From the cell containing the given text, extract its center point as (X, Y) coordinate. 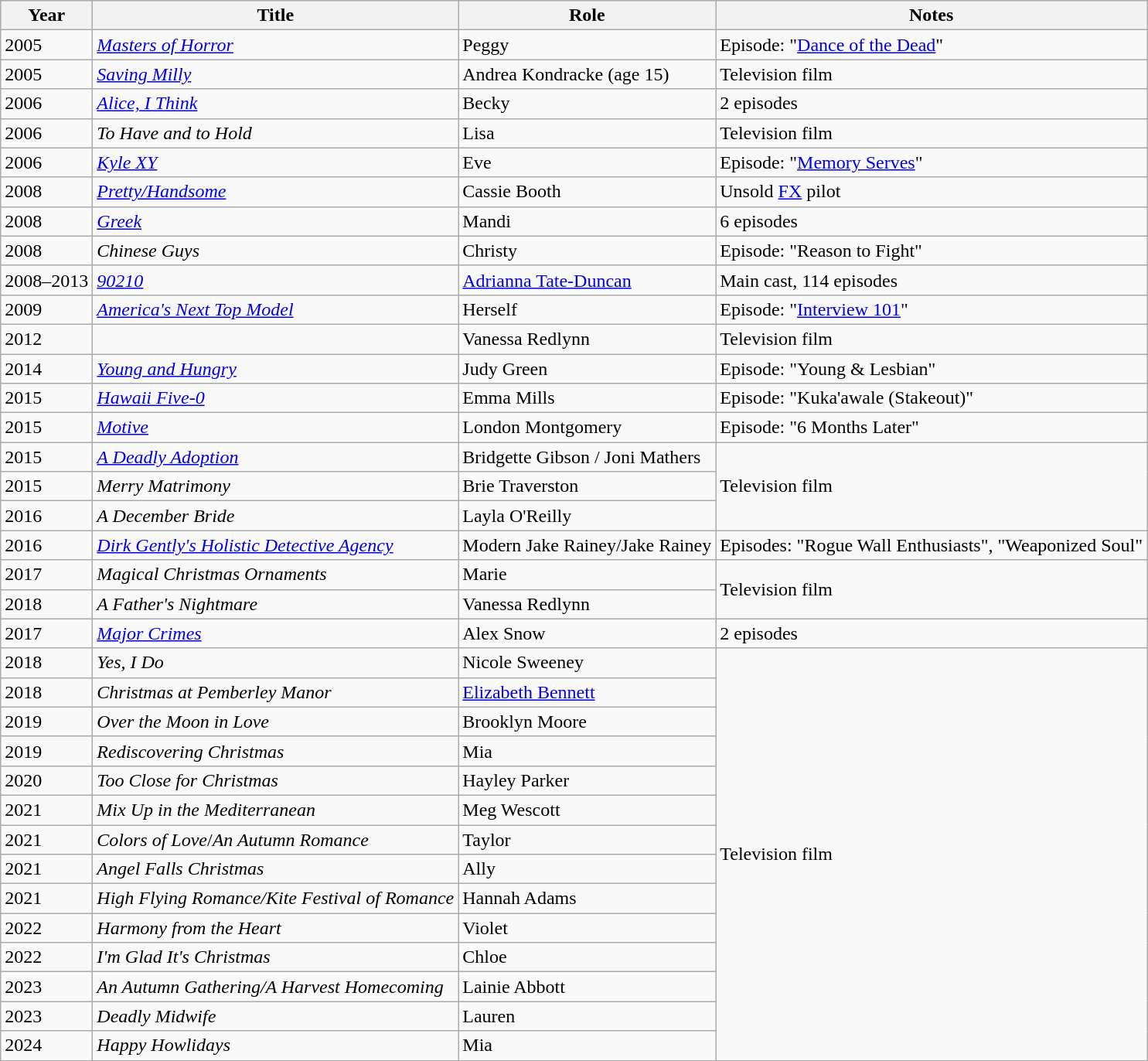
Colors of Love/An Autumn Romance (275, 839)
2012 (46, 339)
Andrea Kondracke (age 15) (588, 74)
Brooklyn Moore (588, 722)
America's Next Top Model (275, 309)
Violet (588, 928)
Elizabeth Bennett (588, 692)
Harmony from the Heart (275, 928)
Dirk Gently's Holistic Detective Agency (275, 545)
2024 (46, 1046)
Saving Milly (275, 74)
Unsold FX pilot (932, 192)
Christmas at Pemberley Manor (275, 692)
Alex Snow (588, 633)
Episode: "Dance of the Dead" (932, 45)
Episode: "Interview 101" (932, 309)
An Autumn Gathering/A Harvest Homecoming (275, 987)
2009 (46, 309)
90210 (275, 280)
Title (275, 15)
Hannah Adams (588, 899)
Episode: "Kuka'awale (Stakeout)" (932, 398)
Kyle XY (275, 162)
Main cast, 114 episodes (932, 280)
Episode: "Memory Serves" (932, 162)
Emma Mills (588, 398)
Motive (275, 428)
Lisa (588, 133)
A December Bride (275, 516)
Angel Falls Christmas (275, 869)
Young and Hungry (275, 369)
Lauren (588, 1016)
Mandi (588, 221)
Episode: "Young & Lesbian" (932, 369)
Role (588, 15)
Judy Green (588, 369)
Chloe (588, 957)
Pretty/Handsome (275, 192)
Peggy (588, 45)
6 episodes (932, 221)
Episodes: "Rogue Wall Enthusiasts", "Weaponized Soul" (932, 545)
Notes (932, 15)
Becky (588, 104)
2020 (46, 780)
Ally (588, 869)
London Montgomery (588, 428)
Cassie Booth (588, 192)
Alice, I Think (275, 104)
Marie (588, 575)
Christy (588, 251)
Major Crimes (275, 633)
Deadly Midwife (275, 1016)
High Flying Romance/Kite Festival of Romance (275, 899)
Yes, I Do (275, 663)
A Father's Nightmare (275, 604)
Lainie Abbott (588, 987)
Nicole Sweeney (588, 663)
I'm Glad It's Christmas (275, 957)
Herself (588, 309)
Layla O'Reilly (588, 516)
2008–2013 (46, 280)
Adrianna Tate-Duncan (588, 280)
2014 (46, 369)
Year (46, 15)
Bridgette Gibson / Joni Mathers (588, 457)
Too Close for Christmas (275, 780)
Greek (275, 221)
Chinese Guys (275, 251)
Over the Moon in Love (275, 722)
Eve (588, 162)
Masters of Horror (275, 45)
Modern Jake Rainey/Jake Rainey (588, 545)
Taylor (588, 839)
Episode: "Reason to Fight" (932, 251)
A Deadly Adoption (275, 457)
Brie Traverston (588, 486)
To Have and to Hold (275, 133)
Merry Matrimony (275, 486)
Meg Wescott (588, 810)
Happy Howlidays (275, 1046)
Mix Up in the Mediterranean (275, 810)
Hayley Parker (588, 780)
Magical Christmas Ornaments (275, 575)
Episode: "6 Months Later" (932, 428)
Hawaii Five-0 (275, 398)
Rediscovering Christmas (275, 751)
